Locate the cell with the specified text and output its [x, y] center coordinate. 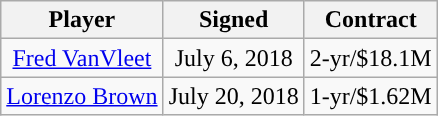
Lorenzo Brown [82, 96]
Fred VanVleet [82, 58]
2-yr/$18.1M [370, 58]
Player [82, 20]
Signed [234, 20]
1-yr/$1.62M [370, 96]
July 6, 2018 [234, 58]
July 20, 2018 [234, 96]
Contract [370, 20]
